Determine the [X, Y] coordinate at the center of the cell enclosing the given text.  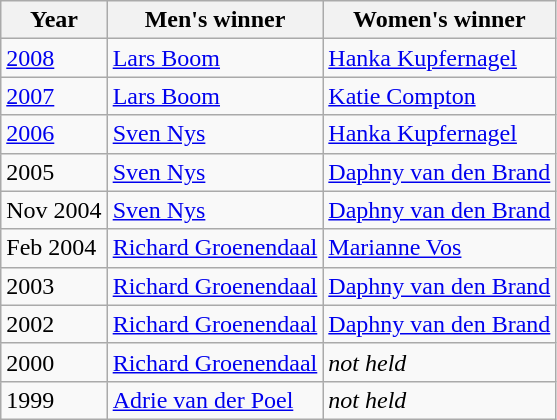
Women's winner [440, 20]
2003 [54, 286]
2002 [54, 324]
2007 [54, 96]
Katie Compton [440, 96]
Men's winner [215, 20]
Marianne Vos [440, 248]
1999 [54, 400]
2000 [54, 362]
Feb 2004 [54, 248]
Year [54, 20]
Nov 2004 [54, 210]
2008 [54, 58]
Adrie van der Poel [215, 400]
2006 [54, 134]
2005 [54, 172]
